Locate the cell with the specified text and output its (x, y) center coordinate. 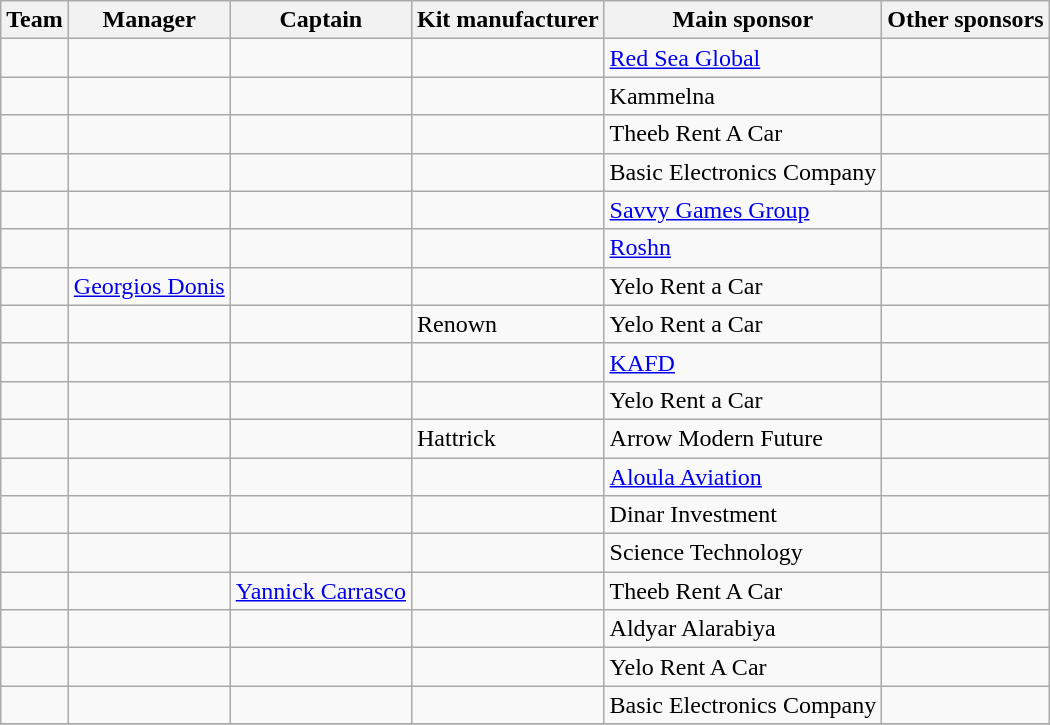
Aloula Aviation (743, 477)
Captain (320, 20)
Other sponsors (966, 20)
Science Technology (743, 553)
Aldyar Alarabiya (743, 629)
Red Sea Global (743, 58)
Dinar Investment (743, 515)
Renown (508, 324)
Manager (149, 20)
Georgios Donis (149, 286)
Savvy Games Group (743, 210)
Team (35, 20)
Kit manufacturer (508, 20)
Arrow Modern Future (743, 438)
Kammelna (743, 96)
Main sponsor (743, 20)
Yelo Rent A Car (743, 667)
Hattrick (508, 438)
Roshn (743, 248)
Yannick Carrasco (320, 591)
KAFD (743, 362)
